Find where the given text appears and provide that cell's center as [x, y] coordinate. 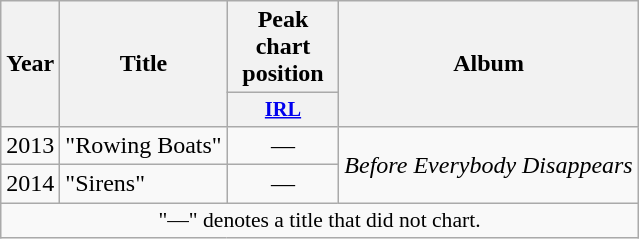
2014 [30, 184]
Album [488, 64]
Year [30, 64]
Peak chart position [283, 47]
IRL [283, 110]
"Sirens" [144, 184]
"Rowing Boats" [144, 145]
Before Everybody Disappears [488, 164]
2013 [30, 145]
Title [144, 64]
"—" denotes a title that did not chart. [320, 221]
